For the text-containing cell, return its midpoint in (X, Y) coordinate format. 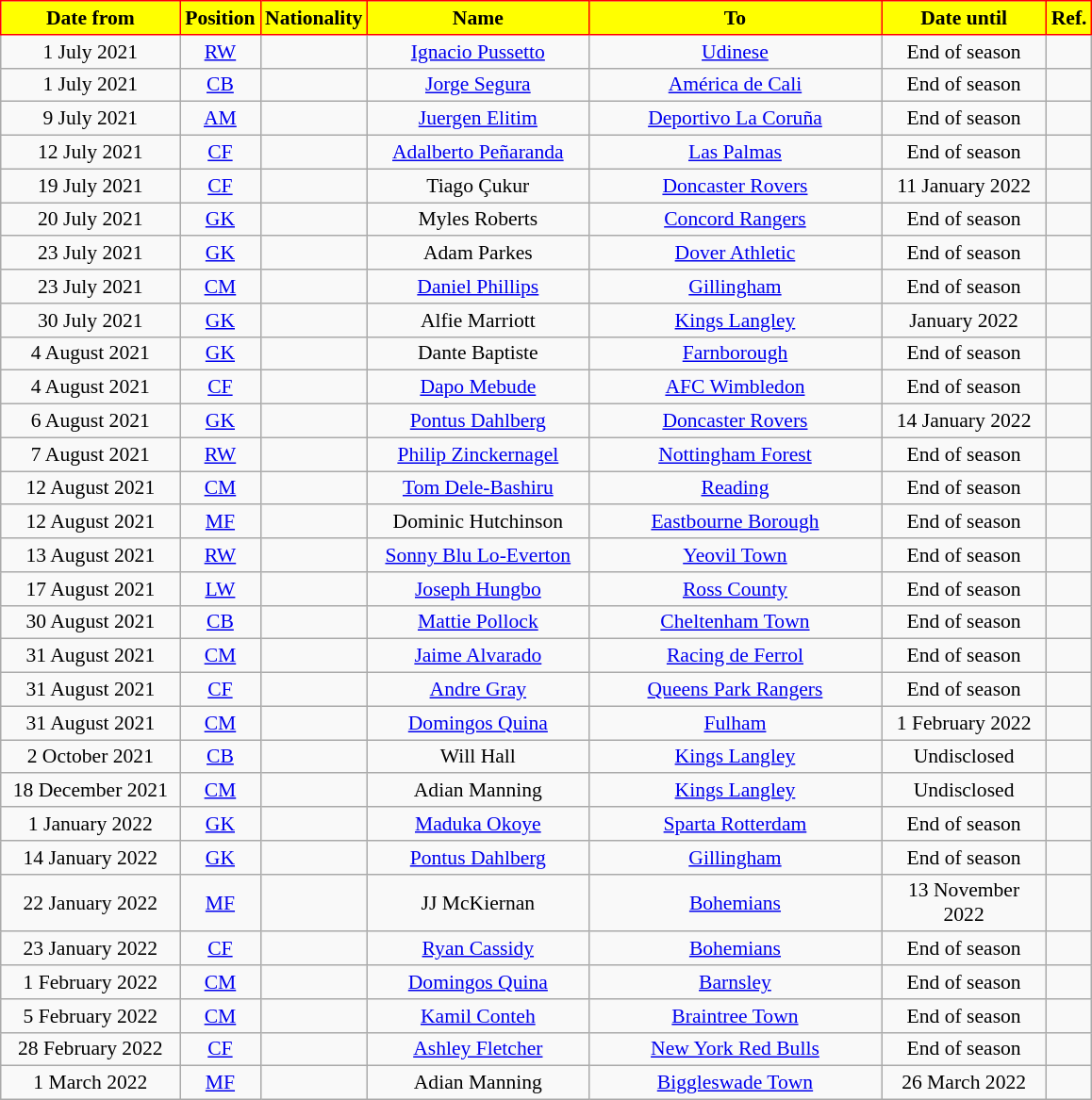
Las Palmas (735, 153)
Ref. (1069, 18)
Myles Roberts (477, 220)
Ashley Fletcher (477, 1049)
5 February 2022 (91, 1016)
1 January 2022 (91, 824)
Kamil Conteh (477, 1016)
Joseph Hungbo (477, 589)
Sparta Rotterdam (735, 824)
20 July 2021 (91, 220)
9 July 2021 (91, 119)
Tiago Çukur (477, 186)
17 August 2021 (91, 589)
18 December 2021 (91, 791)
Dapo Mebude (477, 387)
Cheltenham Town (735, 622)
6 August 2021 (91, 421)
11 January 2022 (964, 186)
30 July 2021 (91, 320)
Nationality (313, 18)
New York Red Bulls (735, 1049)
Will Hall (477, 757)
22 January 2022 (91, 903)
1 March 2022 (91, 1083)
Dante Baptiste (477, 353)
Dover Athletic (735, 254)
Daniel Phillips (477, 287)
LW (221, 589)
Andre Gray (477, 690)
Juergen Elitim (477, 119)
Mattie Pollock (477, 622)
Biggleswade Town (735, 1083)
28 February 2022 (91, 1049)
January 2022 (964, 320)
Farnborough (735, 353)
26 March 2022 (964, 1083)
13 November 2022 (964, 903)
Nottingham Forest (735, 454)
30 August 2021 (91, 622)
Alfie Marriott (477, 320)
Concord Rangers (735, 220)
Ryan Cassidy (477, 949)
Fulham (735, 723)
Ross County (735, 589)
Reading (735, 488)
Philip Zinckernagel (477, 454)
To (735, 18)
Name (477, 18)
Udinese (735, 52)
19 July 2021 (91, 186)
AM (221, 119)
Racing de Ferrol (735, 656)
Jorge Segura (477, 85)
Maduka Okoye (477, 824)
Yeovil Town (735, 555)
Ignacio Pussetto (477, 52)
13 August 2021 (91, 555)
Barnsley (735, 982)
Queens Park Rangers (735, 690)
Eastbourne Borough (735, 522)
23 January 2022 (91, 949)
Braintree Town (735, 1016)
JJ McKiernan (477, 903)
Position (221, 18)
AFC Wimbledon (735, 387)
Dominic Hutchinson (477, 522)
Adalberto Peñaranda (477, 153)
2 October 2021 (91, 757)
América de Cali (735, 85)
Date from (91, 18)
Tom Dele-Bashiru (477, 488)
7 August 2021 (91, 454)
Sonny Blu Lo-Everton (477, 555)
Adam Parkes (477, 254)
Jaime Alvarado (477, 656)
12 July 2021 (91, 153)
Date until (964, 18)
Deportivo La Coruña (735, 119)
